Identify which cell holds the provided text, then report its (x, y) central coordinate. 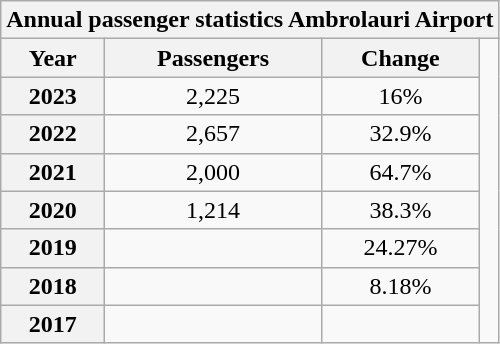
Annual passenger statistics Ambrolauri Airport (250, 20)
2018 (53, 286)
2021 (53, 172)
8.18% (400, 286)
2,000 (214, 172)
Change (400, 58)
2,657 (214, 134)
2022 (53, 134)
2020 (53, 210)
2,225 (214, 96)
2019 (53, 248)
Passengers (214, 58)
32.9% (400, 134)
2017 (53, 324)
64.7% (400, 172)
24.27% (400, 248)
16% (400, 96)
1,214 (214, 210)
38.3% (400, 210)
Year (53, 58)
2023 (53, 96)
